Pinpoint the cell where the given text exists, returning its [x, y] midpoint coordinate. 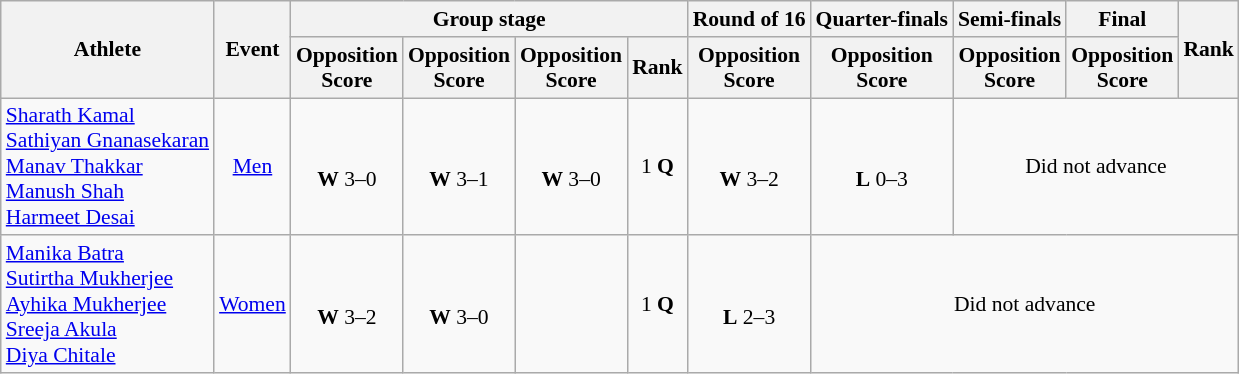
L 0–3 [882, 167]
L 2–3 [750, 305]
Semi-finals [1010, 19]
Event [252, 50]
Athlete [108, 50]
Group stage [490, 19]
Round of 16 [750, 19]
Quarter-finals [882, 19]
W 3–1 [459, 167]
Sharath KamalSathiyan GnanasekaranManav ThakkarManush ShahHarmeet Desai [108, 167]
Women [252, 305]
Men [252, 167]
Final [1122, 19]
Manika BatraSutirtha MukherjeeAyhika MukherjeeSreeja AkulaDiya Chitale [108, 305]
